Locate the cell with the specified text and output its (X, Y) center coordinate. 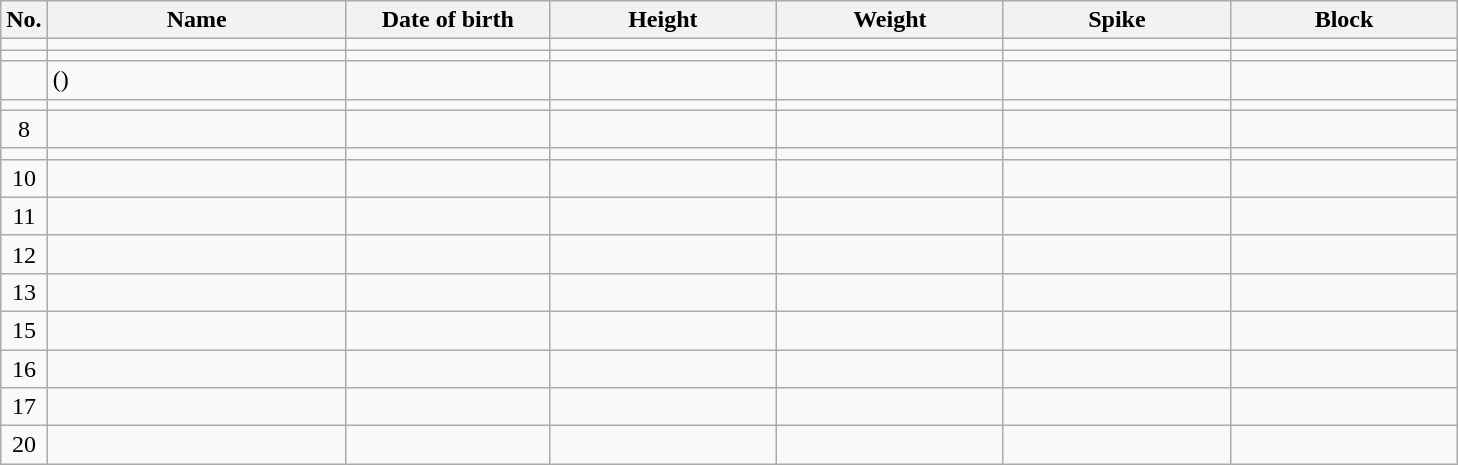
Height (662, 20)
11 (24, 216)
16 (24, 369)
No. (24, 20)
15 (24, 330)
20 (24, 445)
Weight (890, 20)
12 (24, 254)
17 (24, 407)
() (196, 80)
10 (24, 178)
Block (1344, 20)
8 (24, 129)
13 (24, 292)
Name (196, 20)
Date of birth (448, 20)
Spike (1116, 20)
